Scan for the cell matching the given text and deliver its (X, Y) coordinate at center. 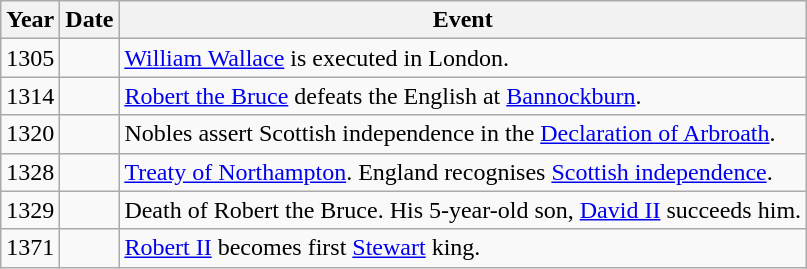
1371 (30, 248)
1314 (30, 96)
1329 (30, 210)
Year (30, 20)
1328 (30, 172)
Nobles assert Scottish independence in the Declaration of Arbroath. (463, 134)
Event (463, 20)
William Wallace is executed in London. (463, 58)
Robert II becomes first Stewart king. (463, 248)
Death of Robert the Bruce. His 5-year-old son, David II succeeds him. (463, 210)
Treaty of Northampton. England recognises Scottish independence. (463, 172)
Robert the Bruce defeats the English at Bannockburn. (463, 96)
1320 (30, 134)
Date (90, 20)
1305 (30, 58)
